From the cell containing the given text, extract its center point as [X, Y] coordinate. 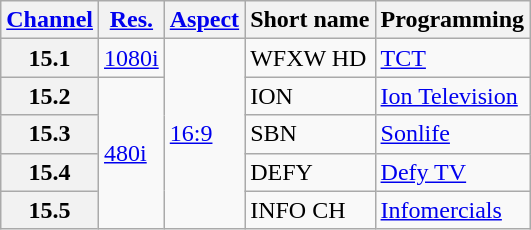
INFO CH [310, 210]
Aspect [204, 20]
480i [132, 153]
Infomercials [452, 210]
Res. [132, 20]
15.2 [50, 96]
Sonlife [452, 134]
15.3 [50, 134]
1080i [132, 58]
DEFY [310, 172]
15.4 [50, 172]
16:9 [204, 134]
Channel [50, 20]
WFXW HD [310, 58]
Ion Television [452, 96]
ION [310, 96]
SBN [310, 134]
15.5 [50, 210]
15.1 [50, 58]
TCT [452, 58]
Short name [310, 20]
Programming [452, 20]
Defy TV [452, 172]
